Search for the cell housing the specified text and yield its (x, y) center coordinate. 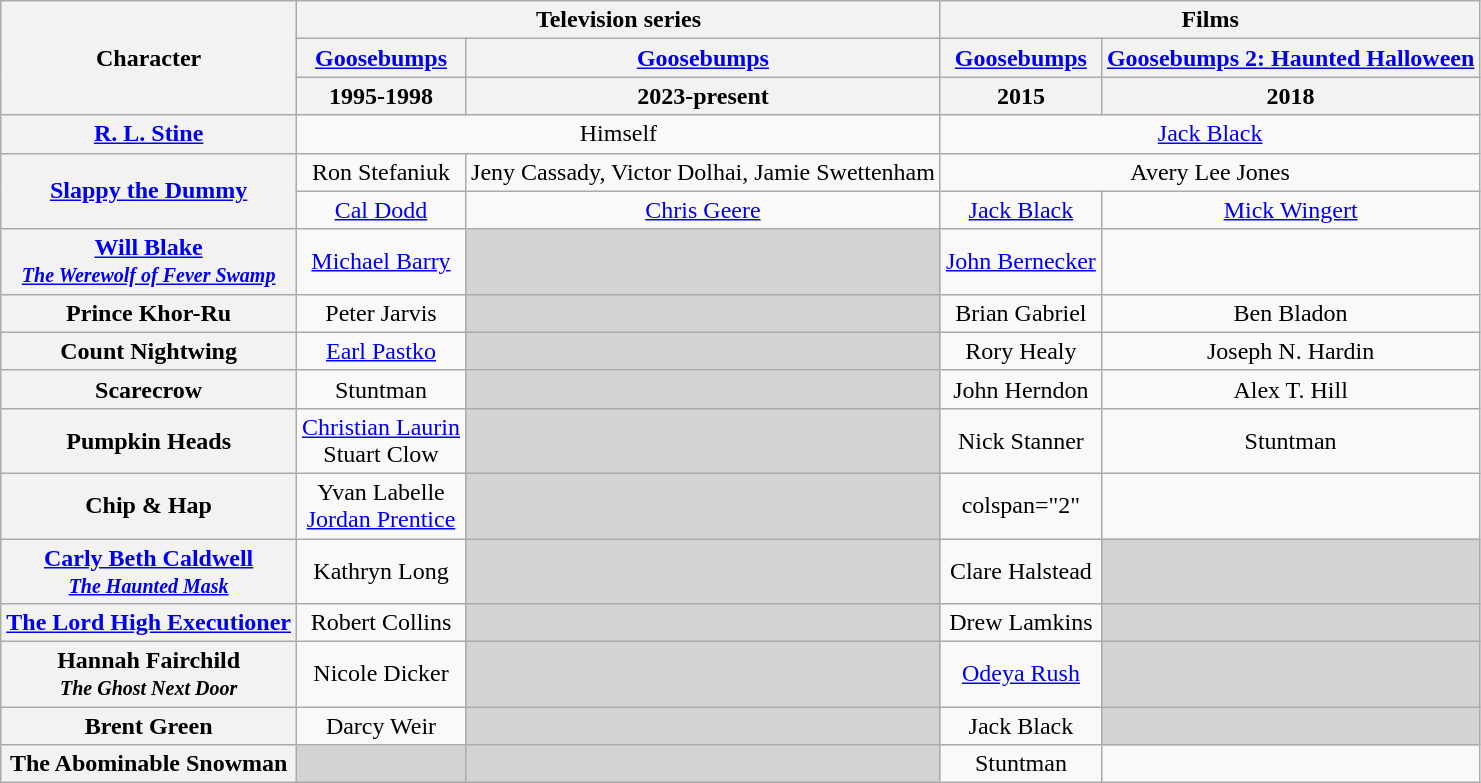
Character (149, 58)
Odeya Rush (1020, 674)
Pumpkin Heads (149, 440)
2015 (1020, 96)
2018 (1290, 96)
Jeny Cassady, Victor Dolhai, Jamie Swettenham (704, 172)
1995-1998 (380, 96)
Films (1210, 20)
Peter Jarvis (380, 313)
Robert Collins (380, 623)
Television series (618, 20)
Slappy the Dummy (149, 191)
Mick Wingert (1290, 210)
Ron Stefaniuk (380, 172)
Darcy Weir (380, 726)
colspan="2" (1020, 506)
Christian LaurinStuart Clow (380, 440)
Michael Barry (380, 262)
Rory Healy (1020, 351)
Cal Dodd (380, 210)
Drew Lamkins (1020, 623)
Joseph N. Hardin (1290, 351)
The Lord High Executioner (149, 623)
Scarecrow (149, 389)
Prince Khor-Ru (149, 313)
Ben Bladon (1290, 313)
Brent Green (149, 726)
Alex T. Hill (1290, 389)
Count Nightwing (149, 351)
The Abominable Snowman (149, 764)
Chip & Hap (149, 506)
Hannah FairchildThe Ghost Next Door (149, 674)
Nicole Dicker (380, 674)
Avery Lee Jones (1210, 172)
Carly Beth CaldwellThe Haunted Mask (149, 570)
Nick Stanner (1020, 440)
Goosebumps 2: Haunted Halloween (1290, 58)
Earl Pastko (380, 351)
Clare Halstead (1020, 570)
Kathryn Long (380, 570)
Yvan LabelleJordan Prentice (380, 506)
John Herndon (1020, 389)
Chris Geere (704, 210)
2023-present (704, 96)
R. L. Stine (149, 134)
Will BlakeThe Werewolf of Fever Swamp (149, 262)
Himself (618, 134)
Brian Gabriel (1020, 313)
John Bernecker (1020, 262)
